Scan for the cell matching the given text and deliver its (x, y) coordinate at center. 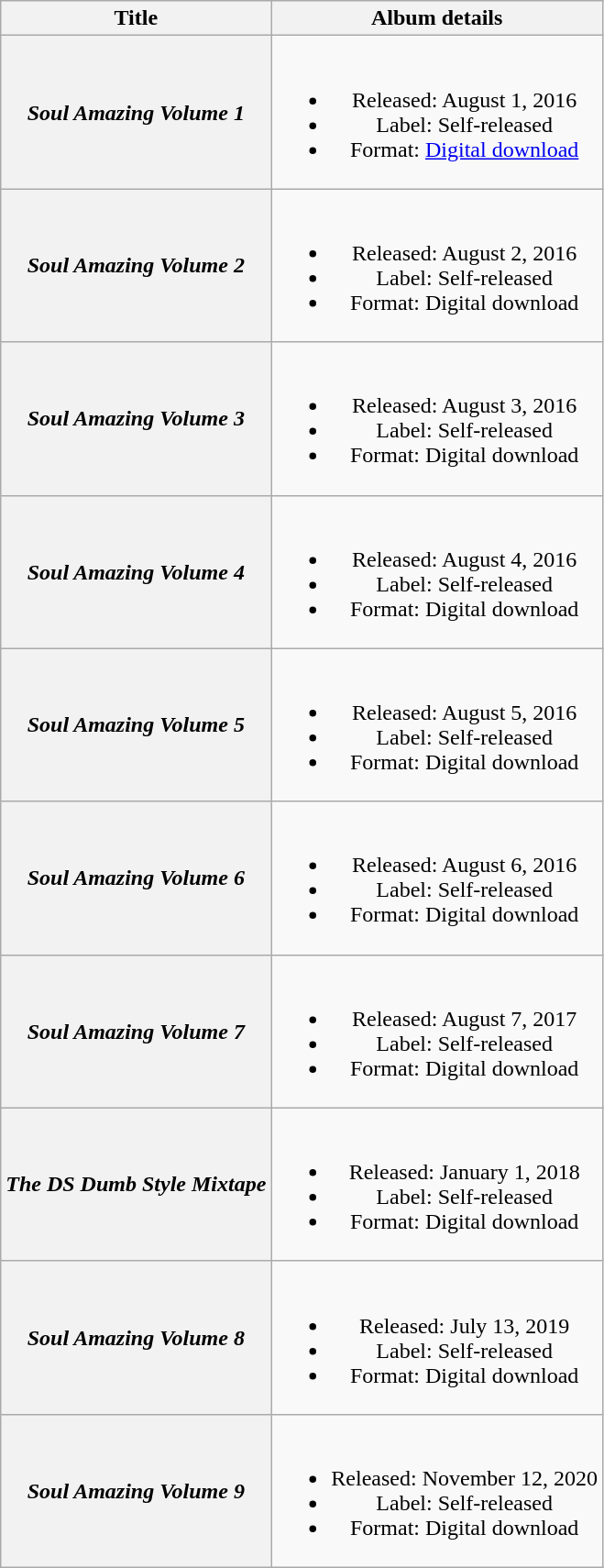
Title (136, 18)
Soul Amazing Volume 5 (136, 724)
Released: August 7, 2017Label: Self-releasedFormat: Digital download (437, 1031)
Released: August 4, 2016Label: Self-releasedFormat: Digital download (437, 572)
Released: July 13, 2019Label: Self-releasedFormat: Digital download (437, 1337)
Soul Amazing Volume 9 (136, 1491)
Released: August 1, 2016Label: Self-releasedFormat: Digital download (437, 112)
Soul Amazing Volume 1 (136, 112)
Soul Amazing Volume 4 (136, 572)
Released: November 12, 2020Label: Self-releasedFormat: Digital download (437, 1491)
Soul Amazing Volume 7 (136, 1031)
Released: August 6, 2016Label: Self-releasedFormat: Digital download (437, 878)
Soul Amazing Volume 6 (136, 878)
Released: January 1, 2018Label: Self-releasedFormat: Digital download (437, 1185)
Soul Amazing Volume 8 (136, 1337)
Released: August 2, 2016Label: Self-releasedFormat: Digital download (437, 266)
The DS Dumb Style Mixtape (136, 1185)
Album details (437, 18)
Soul Amazing Volume 3 (136, 418)
Released: August 5, 2016Label: Self-releasedFormat: Digital download (437, 724)
Released: August 3, 2016Label: Self-releasedFormat: Digital download (437, 418)
Soul Amazing Volume 2 (136, 266)
